Provide the (X, Y) coordinate of the cell's center where the given text is located.  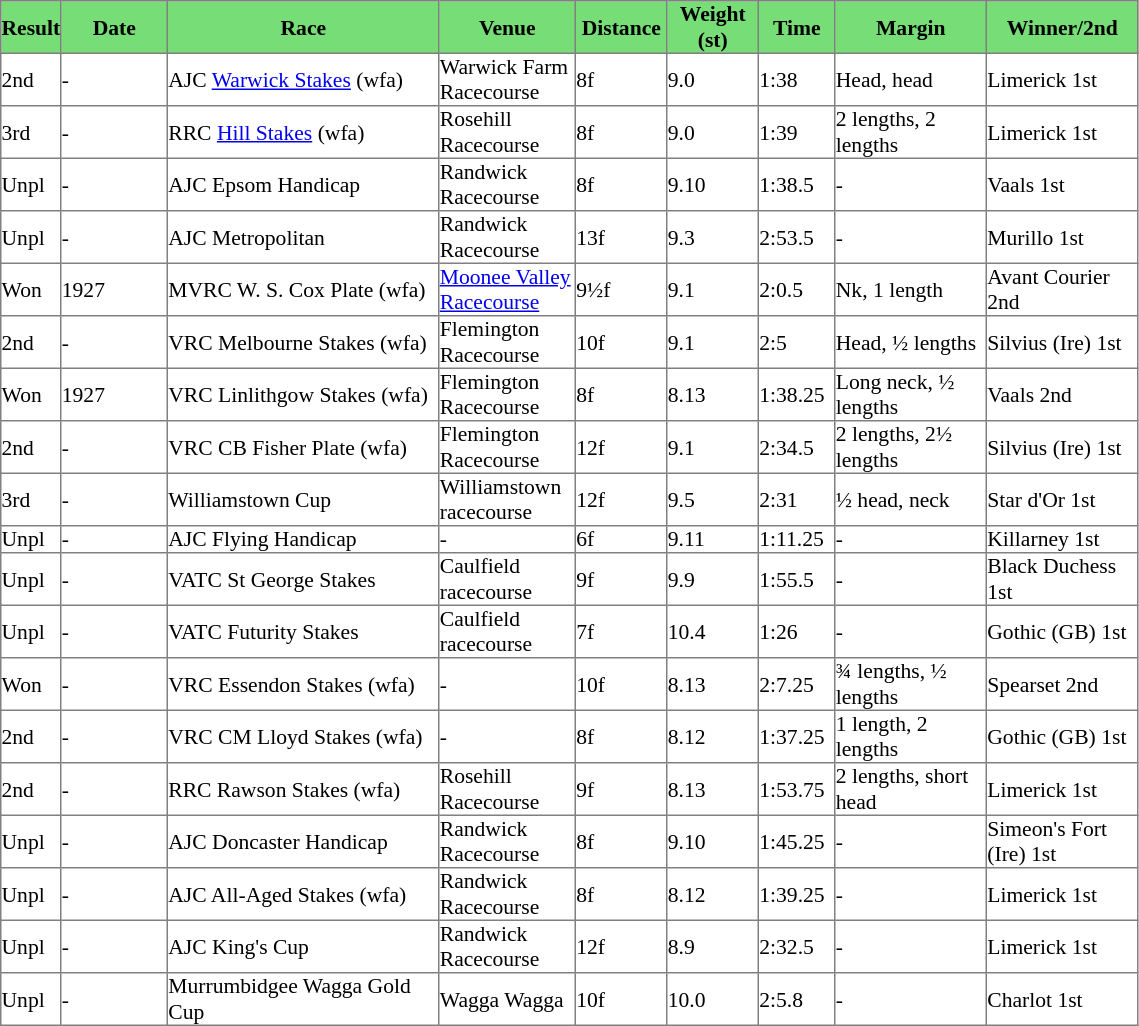
Williamstown racecourse (507, 499)
Date (114, 27)
VATC St George Stakes (304, 579)
1:55.5 (797, 579)
AJC Epsom Handicap (304, 184)
2:5 (797, 342)
2:7.25 (797, 684)
1:38.25 (797, 394)
1:38 (797, 79)
1:39.25 (797, 894)
10.4 (713, 631)
10.0 (713, 999)
AJC King's Cup (304, 946)
Williamstown Cup (304, 499)
Head, head (911, 79)
Distance (622, 27)
AJC Metropolitan (304, 237)
8.9 (713, 946)
1:45.25 (797, 841)
Weight (st) (713, 27)
VRC Essendon Stakes (wfa) (304, 684)
Moonee Valley Racecourse (507, 289)
Vaals 1st (1063, 184)
AJC Warwick Stakes (wfa) (304, 79)
Charlot 1st (1063, 999)
2:53.5 (797, 237)
VRC Linlithgow Stakes (wfa) (304, 394)
Black Duchess 1st (1063, 579)
9.11 (713, 540)
Venue (507, 27)
Killarney 1st (1063, 540)
VATC Futurity Stakes (304, 631)
VRC CB Fisher Plate (wfa) (304, 447)
1:11.25 (797, 540)
2 lengths, 2½ lengths (911, 447)
½ head, neck (911, 499)
1:26 (797, 631)
7f (622, 631)
2:31 (797, 499)
Race (304, 27)
2:0.5 (797, 289)
Simeon's Fort (Ire) 1st (1063, 841)
2:34.5 (797, 447)
Nk, 1 length (911, 289)
AJC Flying Handicap (304, 540)
9.5 (713, 499)
Wagga Wagga (507, 999)
2 lengths, 2 lengths (911, 132)
¾ lengths, ½ lengths (911, 684)
Result (31, 27)
9.3 (713, 237)
AJC All-Aged Stakes (wfa) (304, 894)
Avant Courier 2nd (1063, 289)
Vaals 2nd (1063, 394)
Star d'Or 1st (1063, 499)
13f (622, 237)
Long neck, ½ lengths (911, 394)
2:32.5 (797, 946)
2 lengths, short head (911, 789)
VRC CM Lloyd Stakes (wfa) (304, 736)
9½f (622, 289)
1 length, 2 lengths (911, 736)
6f (622, 540)
MVRC W. S. Cox Plate (wfa) (304, 289)
Spearset 2nd (1063, 684)
AJC Doncaster Handicap (304, 841)
Murillo 1st (1063, 237)
Time (797, 27)
Margin (911, 27)
VRC Melbourne Stakes (wfa) (304, 342)
9.9 (713, 579)
1:53.75 (797, 789)
Head, ½ lengths (911, 342)
2:5.8 (797, 999)
RRC Rawson Stakes (wfa) (304, 789)
RRC Hill Stakes (wfa) (304, 132)
1:39 (797, 132)
Winner/2nd (1063, 27)
1:37.25 (797, 736)
1:38.5 (797, 184)
Murrumbidgee Wagga Gold Cup (304, 999)
Warwick Farm Racecourse (507, 79)
